Return [x, y] of the center of cell containing provided text 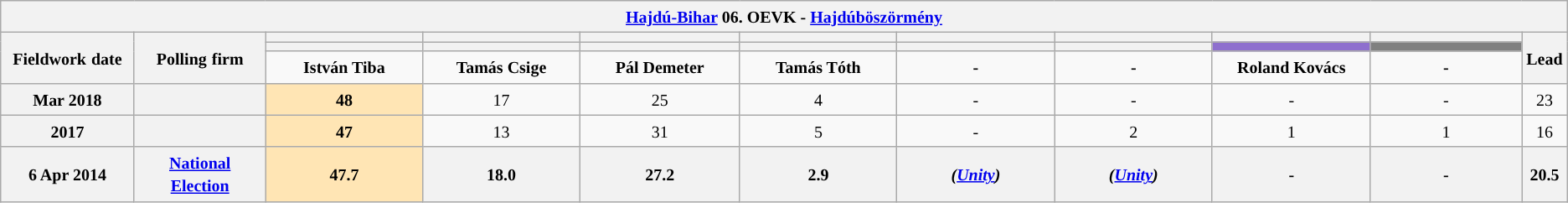
47 [343, 131]
Mar 2018 [67, 99]
National Election [199, 174]
István Tiba [343, 67]
2.9 [818, 174]
Pál Demeter [660, 67]
47.7 [343, 174]
25 [660, 99]
Roland Kovács [1292, 67]
2017 [67, 131]
Polling firm [199, 58]
Tamás Tóth [818, 67]
31 [660, 131]
27.2 [660, 174]
6 Apr 2014 [67, 174]
4 [818, 99]
Tamás Csige [502, 67]
16 [1545, 131]
2 [1133, 131]
48 [343, 99]
18.0 [502, 174]
5 [818, 131]
13 [502, 131]
17 [502, 99]
Lead [1545, 58]
Hajdú-Bihar 06. OEVK - Hajdúböszörmény [784, 17]
20.5 [1545, 174]
Fieldwork date [67, 58]
23 [1545, 99]
